Determine the (x, y) coordinate at the center of the cell enclosing the given text.  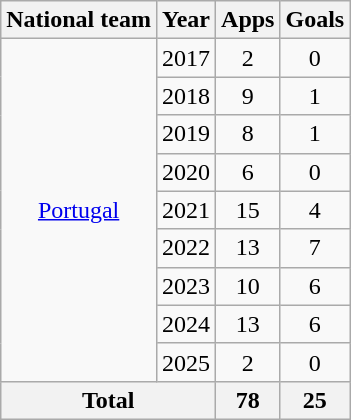
2019 (186, 134)
2023 (186, 286)
2024 (186, 324)
8 (248, 134)
15 (248, 210)
2021 (186, 210)
Apps (248, 20)
2017 (186, 58)
78 (248, 400)
Year (186, 20)
9 (248, 96)
2018 (186, 96)
2020 (186, 172)
25 (315, 400)
2022 (186, 248)
National team (79, 20)
7 (315, 248)
Portugal (79, 210)
Goals (315, 20)
10 (248, 286)
Total (108, 400)
2025 (186, 362)
4 (315, 210)
